Provide the (x, y) coordinate of the cell's center where the given text is located.  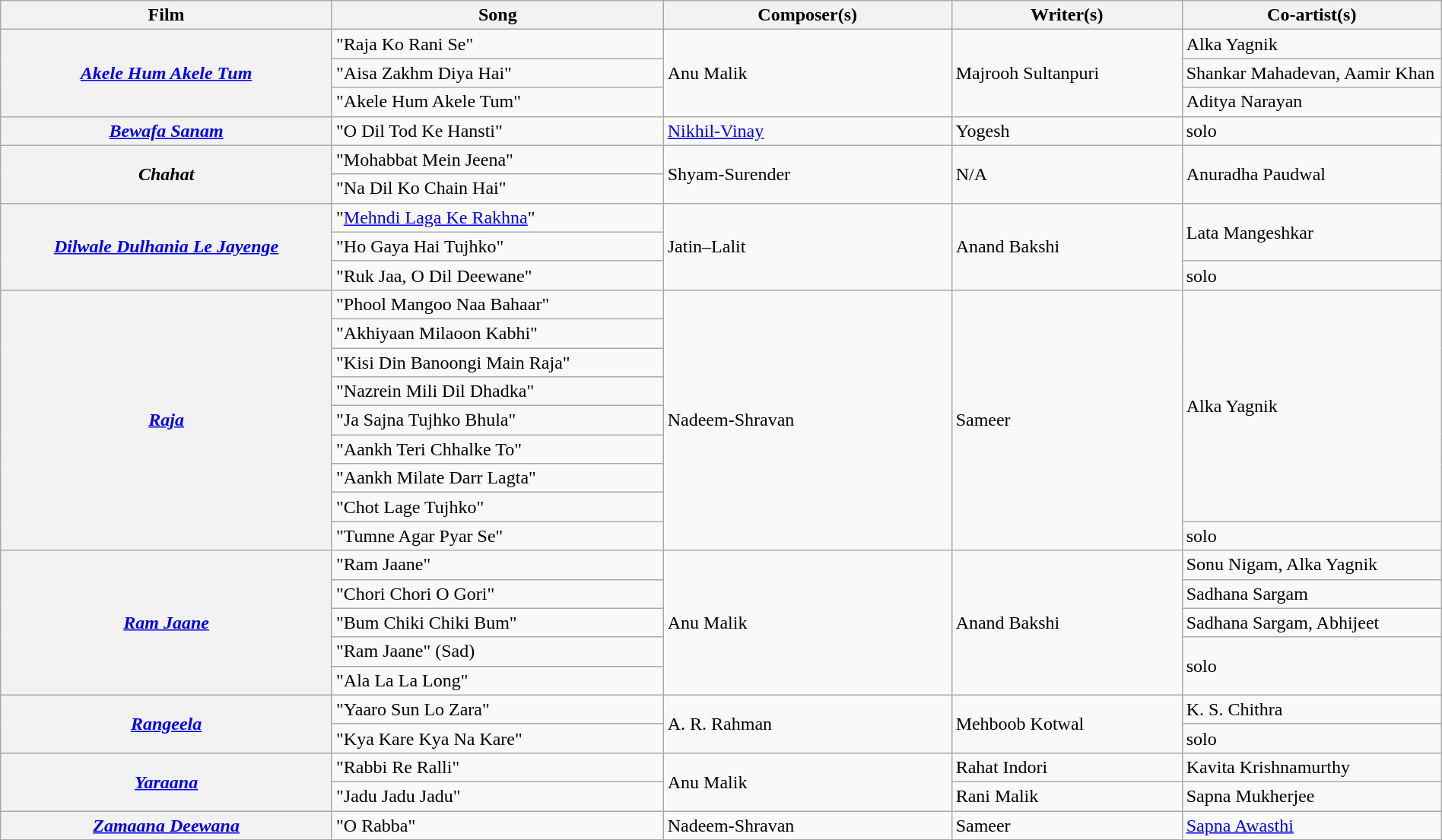
Nikhil-Vinay (808, 131)
Ram Jaane (167, 623)
Zamaana Deewana (167, 825)
"Ja Sajna Tujhko Bhula" (497, 420)
Song (497, 15)
"Tumne Agar Pyar Se" (497, 536)
Yaraana (167, 781)
"Ho Gaya Hai Tujhko" (497, 246)
Chahat (167, 174)
Majrooh Sultanpuri (1066, 73)
"Ruk Jaa, O Dil Deewane" (497, 275)
"Akhiyaan Milaoon Kabhi" (497, 333)
Yogesh (1066, 131)
Rani Malik (1066, 796)
Anuradha Paudwal (1311, 174)
Rahat Indori (1066, 767)
"Ala La La Long" (497, 680)
"Kya Kare Kya Na Kare" (497, 738)
Shankar Mahadevan, Aamir Khan (1311, 73)
Lata Mangeshkar (1311, 232)
"O Dil Tod Ke Hansti" (497, 131)
"Aankh Teri Chhalke To" (497, 449)
"Rabbi Re Ralli" (497, 767)
Mehboob Kotwal (1066, 724)
"Raja Ko Rani Se" (497, 44)
A. R. Rahman (808, 724)
Raja (167, 420)
"Mohabbat Mein Jeena" (497, 160)
Co-artist(s) (1311, 15)
"Aisa Zakhm Diya Hai" (497, 73)
"Phool Mangoo Naa Bahaar" (497, 304)
Sadhana Sargam, Abhijeet (1311, 623)
"Jadu Jadu Jadu" (497, 796)
"Mehndi Laga Ke Rakhna" (497, 217)
Jatin–Lalit (808, 246)
Sapna Awasthi (1311, 825)
Sadhana Sargam (1311, 594)
Bewafa Sanam (167, 131)
"Ram Jaane" (497, 565)
N/A (1066, 174)
"Chori Chori O Gori" (497, 594)
"Akele Hum Akele Tum" (497, 102)
Kavita Krishnamurthy (1311, 767)
"Chot Lage Tujhko" (497, 507)
Writer(s) (1066, 15)
Dilwale Dulhania Le Jayenge (167, 246)
K. S. Chithra (1311, 709)
Shyam-Surender (808, 174)
"Kisi Din Banoongi Main Raja" (497, 363)
Sapna Mukherjee (1311, 796)
Rangeela (167, 724)
Film (167, 15)
"Bum Chiki Chiki Bum" (497, 623)
Composer(s) (808, 15)
Akele Hum Akele Tum (167, 73)
Aditya Narayan (1311, 102)
"Na Dil Ko Chain Hai" (497, 189)
"Aankh Milate Darr Lagta" (497, 478)
"Yaaro Sun Lo Zara" (497, 709)
"Nazrein Mili Dil Dhadka" (497, 391)
"O Rabba" (497, 825)
"Ram Jaane" (Sad) (497, 651)
Sonu Nigam, Alka Yagnik (1311, 565)
